From the cell containing the given text, extract its center point as [x, y] coordinate. 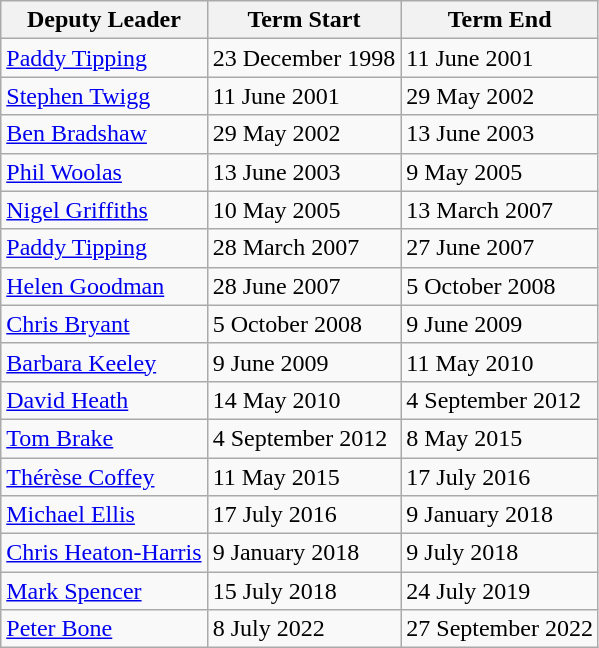
24 July 2019 [500, 591]
Michael Ellis [104, 515]
Peter Bone [104, 629]
14 May 2010 [304, 400]
Chris Bryant [104, 324]
David Heath [104, 400]
15 July 2018 [304, 591]
8 July 2022 [304, 629]
Chris Heaton-Harris [104, 553]
Thérèse Coffey [104, 477]
Phil Woolas [104, 172]
Term Start [304, 20]
11 May 2010 [500, 362]
9 May 2005 [500, 172]
Tom Brake [104, 438]
23 December 1998 [304, 58]
13 March 2007 [500, 210]
27 September 2022 [500, 629]
Mark Spencer [104, 591]
28 June 2007 [304, 286]
Stephen Twigg [104, 96]
10 May 2005 [304, 210]
Ben Bradshaw [104, 134]
8 May 2015 [500, 438]
27 June 2007 [500, 248]
9 July 2018 [500, 553]
Nigel Griffiths [104, 210]
28 March 2007 [304, 248]
Barbara Keeley [104, 362]
Deputy Leader [104, 20]
11 May 2015 [304, 477]
Term End [500, 20]
Helen Goodman [104, 286]
